Provide the (X, Y) coordinate of the cell's center where the given text is located.  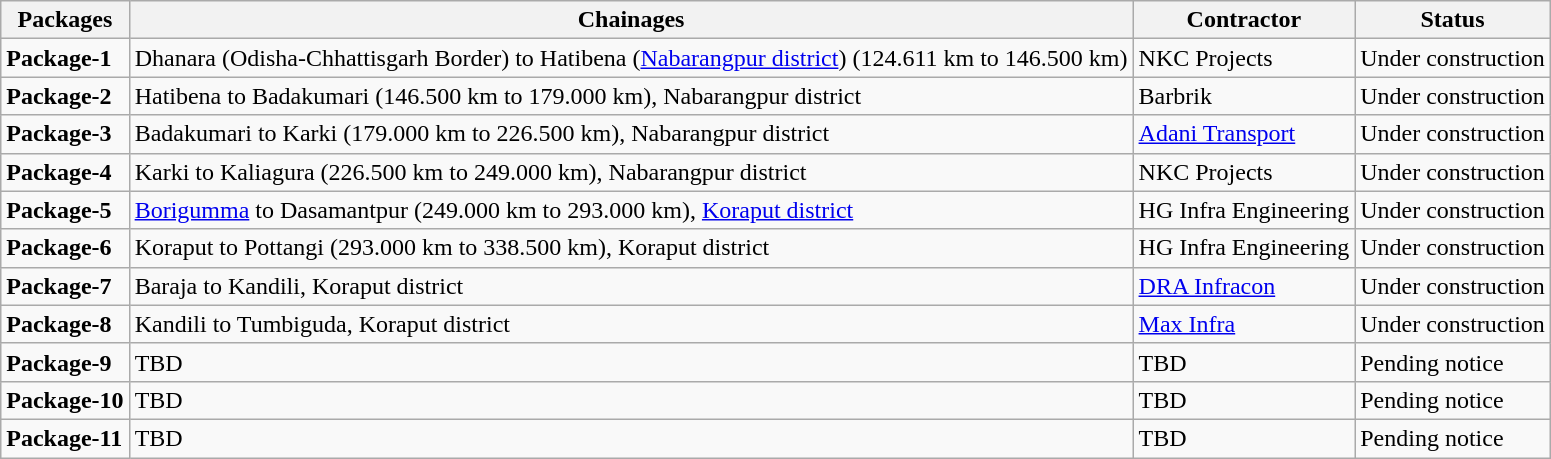
Baraja to Kandili, Koraput district (631, 286)
Package-10 (65, 400)
DRA Infracon (1244, 286)
Package-2 (65, 96)
Dhanara (Odisha-Chhattisgarh Border) to Hatibena (Nabarangpur district) (124.611 km to 146.500 km) (631, 58)
Contractor (1244, 20)
Karki to Kaliagura (226.500 km to 249.000 km), Nabarangpur district (631, 172)
Koraput to Pottangi (293.000 km to 338.500 km), Koraput district (631, 248)
Max Infra (1244, 324)
Package-8 (65, 324)
Adani Transport (1244, 134)
Kandili to Tumbiguda, Koraput district (631, 324)
Package-7 (65, 286)
Hatibena to Badakumari (146.500 km to 179.000 km), Nabarangpur district (631, 96)
Chainages (631, 20)
Package-1 (65, 58)
Packages (65, 20)
Package-6 (65, 248)
Barbrik (1244, 96)
Badakumari to Karki (179.000 km to 226.500 km), Nabarangpur district (631, 134)
Borigumma to Dasamantpur (249.000 km to 293.000 km), Koraput district (631, 210)
Package-4 (65, 172)
Package-11 (65, 438)
Package-3 (65, 134)
Status (1453, 20)
Package-5 (65, 210)
Package-9 (65, 362)
